Output the [X, Y] coordinate of the center of the cell containing the given text.  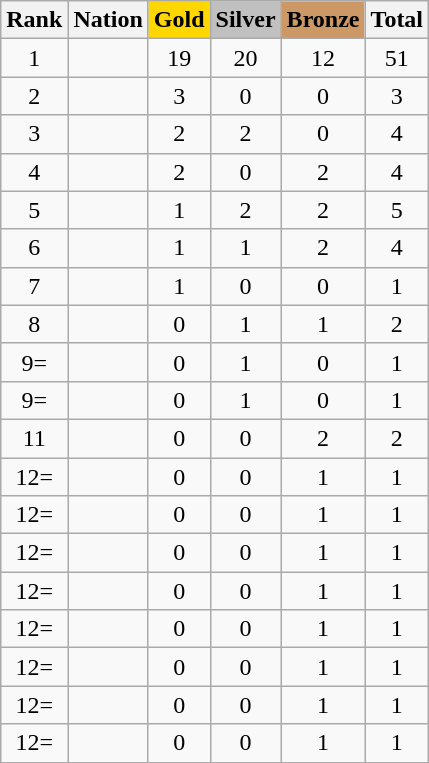
51 [397, 58]
Silver [246, 20]
20 [246, 58]
Bronze [323, 20]
12 [323, 58]
Gold [179, 20]
11 [34, 438]
Nation [108, 20]
8 [34, 324]
6 [34, 248]
Rank [34, 20]
19 [179, 58]
Total [397, 20]
7 [34, 286]
